Return the (X, Y) coordinate for the center point of the cell that contains the specified text.  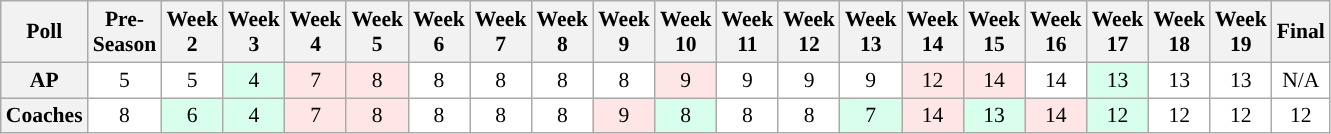
Week15 (994, 32)
6 (192, 116)
Week18 (1179, 32)
Week12 (809, 32)
Week8 (562, 32)
Week5 (377, 32)
Week13 (871, 32)
Final (1301, 32)
N/A (1301, 80)
Poll (44, 32)
Week6 (439, 32)
Week10 (686, 32)
Pre-Season (125, 32)
Week4 (316, 32)
Week14 (933, 32)
Week11 (748, 32)
Week16 (1056, 32)
Week17 (1118, 32)
AP (44, 80)
Week3 (254, 32)
Week2 (192, 32)
Week7 (501, 32)
Week19 (1241, 32)
Week9 (624, 32)
Coaches (44, 116)
